Find where the given text appears and provide that cell's center as [X, Y] coordinate. 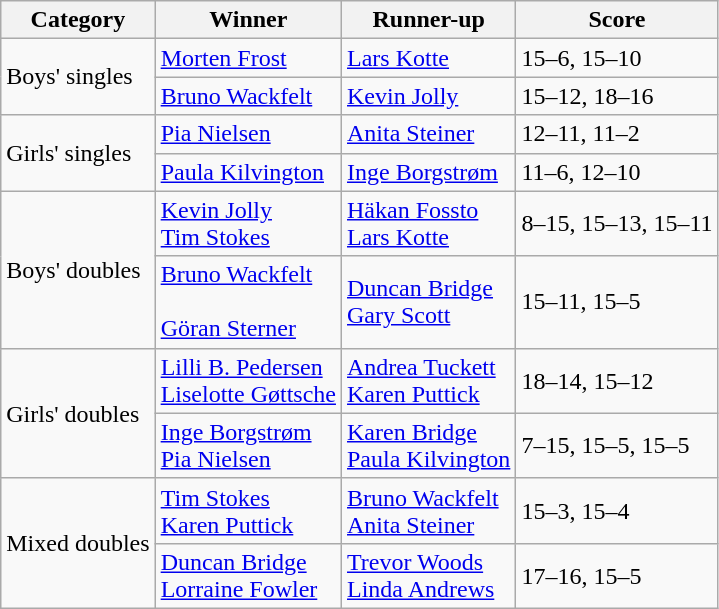
Trevor Woods Linda Andrews [428, 576]
Pia Nielsen [248, 134]
Paula Kilvington [248, 172]
Lilli B. Pedersen Liselotte Gøttsche [248, 380]
Category [78, 20]
15–3, 15–4 [617, 510]
Mixed doubles [78, 543]
Duncan Bridge Lorraine Fowler [248, 576]
Karen Bridge Paula Kilvington [428, 446]
Anita Steiner [428, 134]
Duncan Bridge Gary Scott [428, 302]
12–11, 11–2 [617, 134]
Morten Frost [248, 58]
15–6, 15–10 [617, 58]
Girls' singles [78, 153]
Häkan Fossto Lars Kotte [428, 224]
Kevin Jolly [428, 96]
17–16, 15–5 [617, 576]
Tim Stokes Karen Puttick [248, 510]
Bruno Wackfelt [248, 96]
Girls' doubles [78, 413]
Inge Borgstrøm Pia Nielsen [248, 446]
Andrea Tuckett Karen Puttick [428, 380]
Winner [248, 20]
Inge Borgstrøm [428, 172]
Boys' doubles [78, 270]
Bruno Wackfelt Göran Sterner [248, 302]
Boys' singles [78, 77]
Runner-up [428, 20]
Lars Kotte [428, 58]
Score [617, 20]
15–11, 15–5 [617, 302]
7–15, 15–5, 15–5 [617, 446]
11–6, 12–10 [617, 172]
8–15, 15–13, 15–11 [617, 224]
Bruno Wackfelt Anita Steiner [428, 510]
15–12, 18–16 [617, 96]
18–14, 15–12 [617, 380]
Kevin Jolly Tim Stokes [248, 224]
